From the cell containing the given text, extract its center point as [x, y] coordinate. 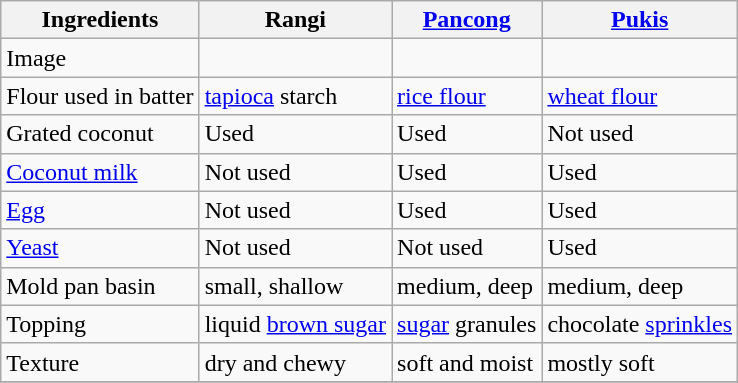
Coconut milk [100, 172]
Texture [100, 362]
sugar granules [467, 324]
Pancong [467, 20]
Image [100, 58]
tapioca starch [295, 96]
Egg [100, 210]
soft and moist [467, 362]
dry and chewy [295, 362]
Yeast [100, 248]
Rangi [295, 20]
Mold pan basin [100, 286]
wheat flour [640, 96]
Ingredients [100, 20]
chocolate sprinkles [640, 324]
Topping [100, 324]
Pukis [640, 20]
rice flour [467, 96]
mostly soft [640, 362]
liquid brown sugar [295, 324]
small, shallow [295, 286]
Flour used in batter [100, 96]
Grated coconut [100, 134]
